From the cell containing the given text, extract its center point as [X, Y] coordinate. 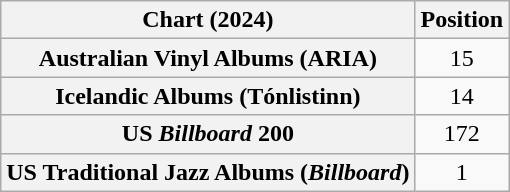
14 [462, 96]
US Billboard 200 [208, 134]
1 [462, 172]
Chart (2024) [208, 20]
15 [462, 58]
Position [462, 20]
172 [462, 134]
US Traditional Jazz Albums (Billboard) [208, 172]
Icelandic Albums (Tónlistinn) [208, 96]
Australian Vinyl Albums (ARIA) [208, 58]
